From the cell containing the given text, extract its center point as [X, Y] coordinate. 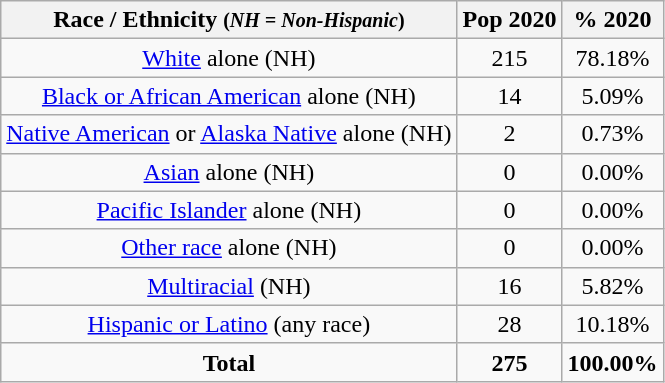
Black or African American alone (NH) [229, 96]
Other race alone (NH) [229, 248]
Asian alone (NH) [229, 172]
0.73% [612, 134]
100.00% [612, 362]
5.09% [612, 96]
2 [510, 134]
% 2020 [612, 20]
215 [510, 58]
Pacific Islander alone (NH) [229, 210]
Total [229, 362]
Race / Ethnicity (NH = Non-Hispanic) [229, 20]
10.18% [612, 324]
16 [510, 286]
28 [510, 324]
Hispanic or Latino (any race) [229, 324]
White alone (NH) [229, 58]
275 [510, 362]
Pop 2020 [510, 20]
5.82% [612, 286]
Multiracial (NH) [229, 286]
78.18% [612, 58]
Native American or Alaska Native alone (NH) [229, 134]
14 [510, 96]
